Return (x, y) of the center of cell containing provided text 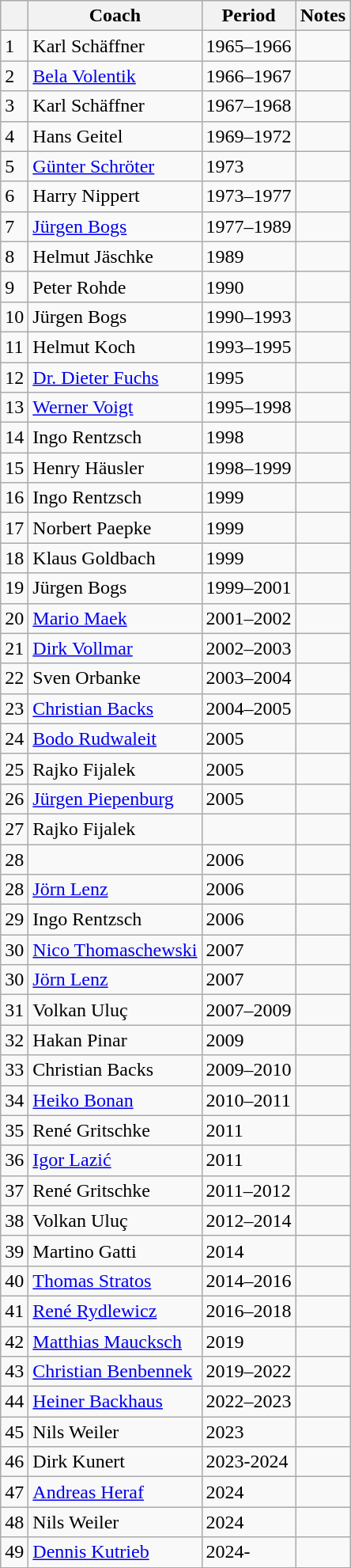
1990–1993 (248, 317)
15 (14, 468)
38 (14, 1221)
Werner Voigt (115, 408)
Notes (323, 16)
Henry Häusler (115, 468)
2010–2011 (248, 1100)
Dirk Kunert (115, 1462)
Igor Lazić (115, 1160)
2007–2009 (248, 1010)
1977–1989 (248, 226)
1967–1968 (248, 106)
Christian Benbennek (115, 1372)
Peter Rohde (115, 287)
2014 (248, 1251)
35 (14, 1130)
Sven Orbanke (115, 678)
Mario Maek (115, 618)
7 (14, 226)
2009–2010 (248, 1070)
Nico Thomaschewski (115, 950)
2009 (248, 1040)
49 (14, 1552)
43 (14, 1372)
2 (14, 76)
10 (14, 317)
2012–2014 (248, 1221)
Bela Volentik (115, 76)
2016–2018 (248, 1311)
46 (14, 1462)
1973–1977 (248, 196)
41 (14, 1311)
5 (14, 166)
21 (14, 648)
Dirk Vollmar (115, 648)
9 (14, 287)
Thomas Stratos (115, 1281)
2019–2022 (248, 1372)
Heiko Bonan (115, 1100)
25 (14, 769)
29 (14, 920)
2001–2002 (248, 618)
Hans Geitel (115, 136)
4 (14, 136)
1999–2001 (248, 588)
42 (14, 1342)
32 (14, 1040)
13 (14, 408)
1990 (248, 287)
Klaus Goldbach (115, 558)
2023 (248, 1432)
Bodo Rudwaleit (115, 738)
2022–2023 (248, 1402)
17 (14, 528)
Hakan Pinar (115, 1040)
34 (14, 1100)
14 (14, 438)
8 (14, 256)
Heiner Backhaus (115, 1402)
Dennis Kutrieb (115, 1552)
2019 (248, 1342)
2002–2003 (248, 648)
40 (14, 1281)
22 (14, 678)
16 (14, 498)
Dr. Dieter Fuchs (115, 378)
Norbert Paepke (115, 528)
2003–2004 (248, 678)
1 (14, 46)
Andreas Heraf (115, 1492)
37 (14, 1190)
3 (14, 106)
Günter Schröter (115, 166)
23 (14, 708)
1989 (248, 256)
1993–1995 (248, 347)
19 (14, 588)
39 (14, 1251)
18 (14, 558)
Coach (115, 16)
1973 (248, 166)
1998 (248, 438)
20 (14, 618)
11 (14, 347)
2004–2005 (248, 708)
Helmut Jäschke (115, 256)
45 (14, 1432)
44 (14, 1402)
6 (14, 196)
Matthias Maucksch (115, 1342)
1995–1998 (248, 408)
36 (14, 1160)
2023-2024 (248, 1462)
Martino Gatti (115, 1251)
Jürgen Piepenburg (115, 799)
31 (14, 1010)
2011–2012 (248, 1190)
1965–1966 (248, 46)
1998–1999 (248, 468)
27 (14, 829)
48 (14, 1522)
2024- (248, 1552)
1969–1972 (248, 136)
26 (14, 799)
1966–1967 (248, 76)
Helmut Koch (115, 347)
47 (14, 1492)
2014–2016 (248, 1281)
Period (248, 16)
Harry Nippert (115, 196)
24 (14, 738)
33 (14, 1070)
12 (14, 378)
René Rydlewicz (115, 1311)
1995 (248, 378)
